Extract the [X, Y] coordinate from the center of the cell holding the provided text.  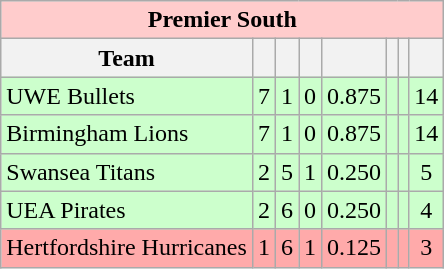
4 [426, 210]
Team [127, 58]
Premier South [222, 20]
0.125 [354, 248]
3 [426, 248]
Birmingham Lions [127, 134]
Hertfordshire Hurricanes [127, 248]
UEA Pirates [127, 210]
UWE Bullets [127, 96]
Swansea Titans [127, 172]
